Provide the [x, y] coordinate of the cell's center where the given text is located.  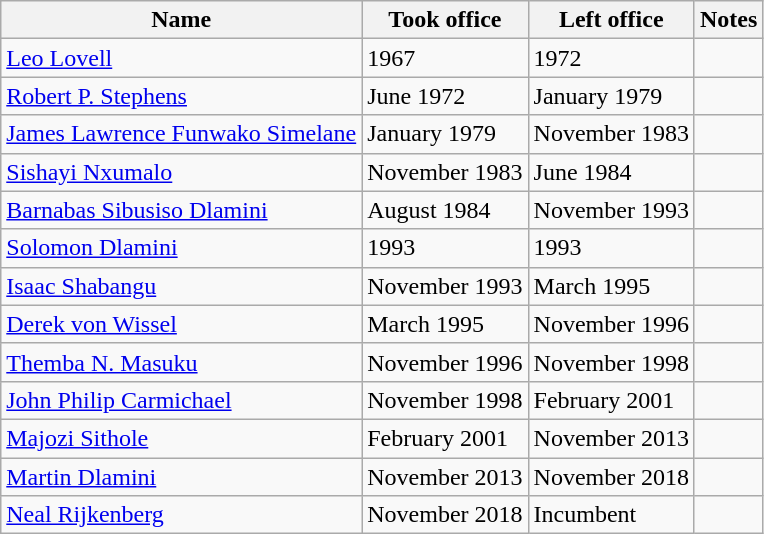
Incumbent [611, 515]
Themba N. Masuku [182, 362]
Majozi Sithole [182, 438]
Barnabas Sibusiso Dlamini [182, 210]
Took office [445, 20]
1972 [611, 58]
August 1984 [445, 210]
Leo Lovell [182, 58]
Solomon Dlamini [182, 248]
Name [182, 20]
Sishayi Nxumalo [182, 172]
James Lawrence Funwako Simelane [182, 134]
June 1972 [445, 96]
Left office [611, 20]
1967 [445, 58]
June 1984 [611, 172]
John Philip Carmichael [182, 400]
Martin Dlamini [182, 477]
Notes [728, 20]
Derek von Wissel [182, 324]
Isaac Shabangu [182, 286]
Robert P. Stephens [182, 96]
Neal Rijkenberg [182, 515]
